Extract the [x, y] coordinate from the center of the cell holding the provided text.  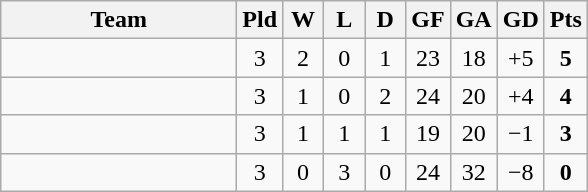
5 [566, 58]
D [386, 20]
−8 [520, 172]
+5 [520, 58]
Pts [566, 20]
32 [474, 172]
L [344, 20]
Pld [260, 20]
GF [428, 20]
18 [474, 58]
4 [566, 96]
−1 [520, 134]
23 [428, 58]
W [304, 20]
GD [520, 20]
19 [428, 134]
GA [474, 20]
+4 [520, 96]
Team [119, 20]
